Return [x, y] of the center of cell containing provided text 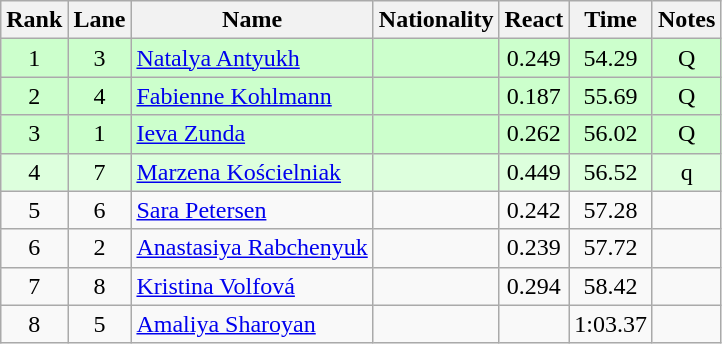
q [686, 172]
Nationality [436, 20]
Fabienne Kohlmann [252, 96]
0.294 [534, 286]
Lane [100, 20]
Amaliya Sharoyan [252, 324]
Ieva Zunda [252, 134]
1:03.37 [611, 324]
Notes [686, 20]
Time [611, 20]
55.69 [611, 96]
0.187 [534, 96]
57.72 [611, 248]
React [534, 20]
54.29 [611, 58]
56.02 [611, 134]
56.52 [611, 172]
Sara Petersen [252, 210]
0.242 [534, 210]
58.42 [611, 286]
0.239 [534, 248]
0.449 [534, 172]
Natalya Antyukh [252, 58]
0.262 [534, 134]
57.28 [611, 210]
Anastasiya Rabchenyuk [252, 248]
0.249 [534, 58]
Name [252, 20]
Kristina Volfová [252, 286]
Rank [34, 20]
Marzena Kościelniak [252, 172]
